From the cell containing the given text, extract its center point as (x, y) coordinate. 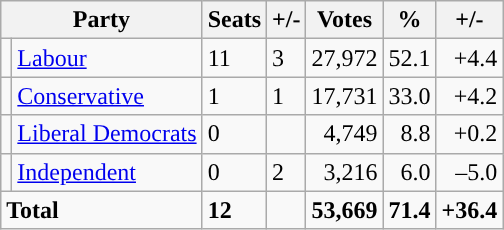
Independent (107, 172)
Total (102, 210)
+36.4 (470, 210)
Seats (234, 20)
Liberal Democrats (107, 134)
27,972 (344, 58)
4,749 (344, 134)
33.0 (410, 96)
53,669 (344, 210)
11 (234, 58)
% (410, 20)
+0.2 (470, 134)
3,216 (344, 172)
3 (286, 58)
+4.2 (470, 96)
Conservative (107, 96)
71.4 (410, 210)
Party (102, 20)
–5.0 (470, 172)
Labour (107, 58)
+4.4 (470, 58)
52.1 (410, 58)
Votes (344, 20)
2 (286, 172)
8.8 (410, 134)
6.0 (410, 172)
12 (234, 210)
17,731 (344, 96)
